For the text-containing cell, return its midpoint in (X, Y) coordinate format. 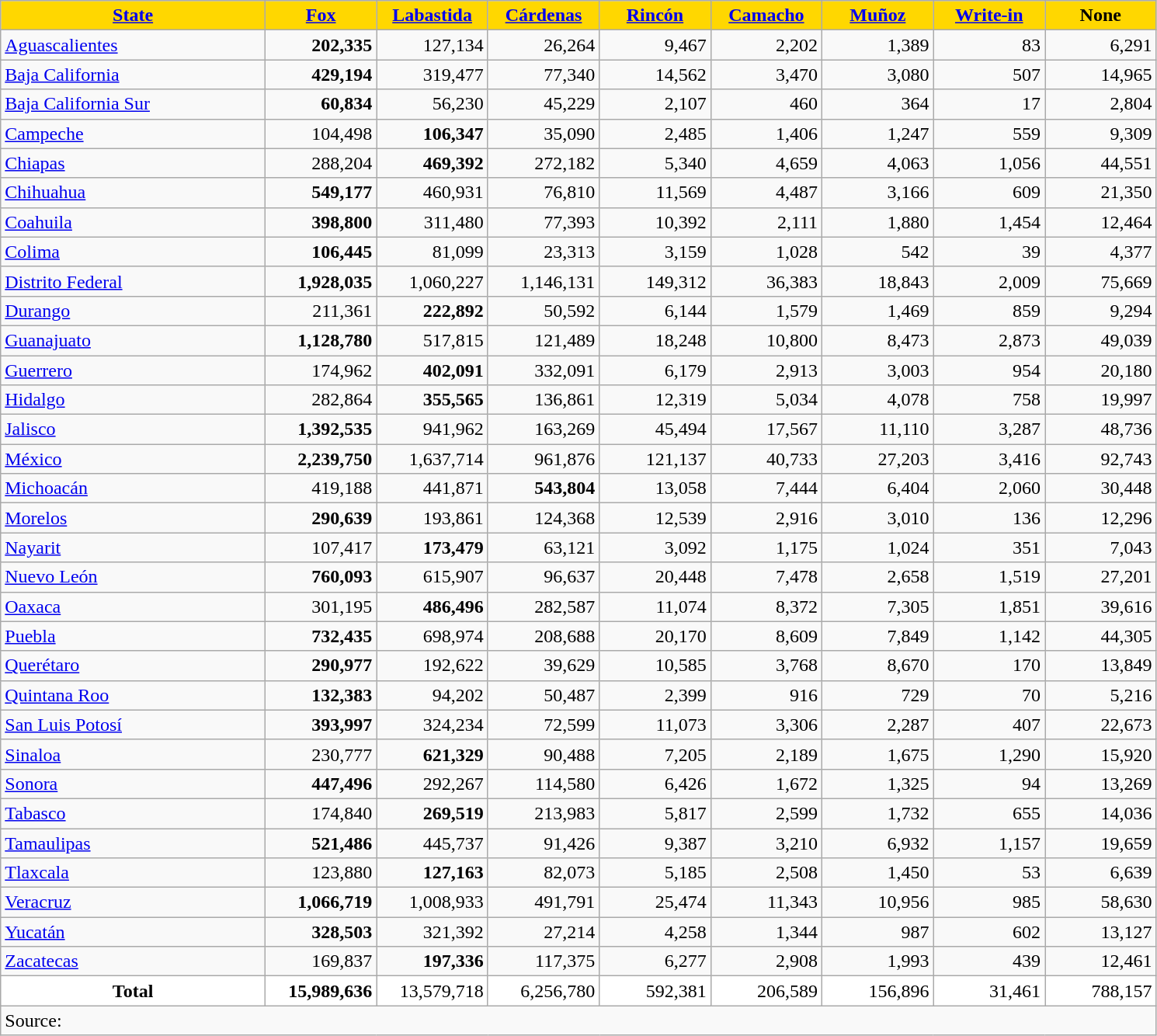
50,487 (544, 695)
351 (989, 548)
729 (877, 695)
602 (989, 932)
39 (989, 252)
460 (766, 104)
6,291 (1101, 45)
70 (989, 695)
3,166 (877, 193)
96,637 (544, 577)
Tabasco (134, 813)
355,565 (432, 400)
20,180 (1101, 370)
173,479 (432, 548)
445,737 (432, 843)
2,916 (766, 518)
149,312 (655, 281)
12,539 (655, 518)
1,060,227 (432, 281)
491,791 (544, 902)
83 (989, 45)
1,344 (766, 932)
44,551 (1101, 163)
6,639 (1101, 873)
1,392,535 (320, 429)
Sonora (134, 784)
127,163 (432, 873)
987 (877, 932)
Puebla (134, 636)
Guanajuato (134, 340)
106,445 (320, 252)
Hidalgo (134, 400)
1,128,780 (320, 340)
45,229 (544, 104)
3,768 (766, 666)
5,817 (655, 813)
311,480 (432, 222)
5,216 (1101, 695)
2,908 (766, 961)
1,928,035 (320, 281)
4,258 (655, 932)
Oaxaca (134, 607)
49,039 (1101, 340)
Nuevo León (134, 577)
1,406 (766, 134)
1,519 (989, 577)
107,417 (320, 548)
1,579 (766, 311)
301,195 (320, 607)
4,078 (877, 400)
15,920 (1101, 754)
36,383 (766, 281)
192,622 (432, 666)
127,134 (432, 45)
18,843 (877, 281)
7,478 (766, 577)
170 (989, 666)
7,205 (655, 754)
136,861 (544, 400)
169,837 (320, 961)
12,319 (655, 400)
9,467 (655, 45)
2,189 (766, 754)
1,142 (989, 636)
14,036 (1101, 813)
760,093 (320, 577)
282,587 (544, 607)
San Luis Potosí (134, 725)
8,609 (766, 636)
985 (989, 902)
2,202 (766, 45)
94 (989, 784)
213,983 (544, 813)
4,487 (766, 193)
Labastida (432, 16)
91,426 (544, 843)
2,873 (989, 340)
121,489 (544, 340)
1,066,719 (320, 902)
Morelos (134, 518)
23,313 (544, 252)
1,175 (766, 548)
10,800 (766, 340)
44,305 (1101, 636)
Camacho (766, 16)
10,392 (655, 222)
2,485 (655, 134)
27,214 (544, 932)
542 (877, 252)
Veracruz (134, 902)
1,247 (877, 134)
6,179 (655, 370)
114,580 (544, 784)
507 (989, 75)
45,494 (655, 429)
398,800 (320, 222)
19,997 (1101, 400)
2,111 (766, 222)
39,616 (1101, 607)
48,736 (1101, 429)
27,203 (877, 459)
290,639 (320, 518)
81,099 (432, 252)
429,194 (320, 75)
9,294 (1101, 311)
193,861 (432, 518)
60,834 (320, 104)
Guerrero (134, 370)
1,732 (877, 813)
123,880 (320, 873)
1,637,714 (432, 459)
7,444 (766, 488)
1,450 (877, 873)
2,287 (877, 725)
1,325 (877, 784)
332,091 (544, 370)
6,144 (655, 311)
6,404 (877, 488)
1,672 (766, 784)
Tlaxcala (134, 873)
621,329 (432, 754)
Fox (320, 16)
469,392 (432, 163)
402,091 (432, 370)
13,579,718 (432, 991)
20,170 (655, 636)
63,121 (544, 548)
439 (989, 961)
3,010 (877, 518)
5,034 (766, 400)
12,464 (1101, 222)
290,977 (320, 666)
12,296 (1101, 518)
6,932 (877, 843)
1,851 (989, 607)
Muñoz (877, 16)
19,659 (1101, 843)
30,448 (1101, 488)
1,056 (989, 163)
1,157 (989, 843)
609 (989, 193)
8,473 (877, 340)
2,399 (655, 695)
Source: (578, 1020)
486,496 (432, 607)
364 (877, 104)
1,675 (877, 754)
Jalisco (134, 429)
20,448 (655, 577)
269,519 (432, 813)
Cárdenas (544, 16)
11,074 (655, 607)
2,239,750 (320, 459)
2,913 (766, 370)
1,993 (877, 961)
1,880 (877, 222)
222,892 (432, 311)
1,024 (877, 548)
3,416 (989, 459)
163,269 (544, 429)
Tamaulipas (134, 843)
Michoacán (134, 488)
None (1101, 16)
447,496 (320, 784)
460,931 (432, 193)
9,309 (1101, 134)
2,599 (766, 813)
2,658 (877, 577)
6,256,780 (544, 991)
788,157 (1101, 991)
11,073 (655, 725)
7,849 (877, 636)
941,962 (432, 429)
Baja California Sur (134, 104)
40,733 (766, 459)
58,630 (1101, 902)
13,269 (1101, 784)
8,670 (877, 666)
655 (989, 813)
230,777 (320, 754)
31,461 (989, 991)
117,375 (544, 961)
592,381 (655, 991)
732,435 (320, 636)
Colima (134, 252)
136 (989, 518)
6,426 (655, 784)
50,592 (544, 311)
56,230 (432, 104)
916 (766, 695)
6,277 (655, 961)
197,336 (432, 961)
17 (989, 104)
559 (989, 134)
441,871 (432, 488)
39,629 (544, 666)
12,461 (1101, 961)
22,673 (1101, 725)
2,508 (766, 873)
5,185 (655, 873)
3,080 (877, 75)
18,248 (655, 340)
Yucatán (134, 932)
1,469 (877, 311)
174,840 (320, 813)
521,486 (320, 843)
3,159 (655, 252)
13,058 (655, 488)
Chihuahua (134, 193)
35,090 (544, 134)
77,393 (544, 222)
Nayarit (134, 548)
3,287 (989, 429)
1,290 (989, 754)
106,347 (432, 134)
26,264 (544, 45)
México (134, 459)
92,743 (1101, 459)
174,962 (320, 370)
14,965 (1101, 75)
517,815 (432, 340)
419,188 (320, 488)
1,454 (989, 222)
758 (989, 400)
206,589 (766, 991)
3,092 (655, 548)
7,305 (877, 607)
4,377 (1101, 252)
393,997 (320, 725)
3,470 (766, 75)
94,202 (432, 695)
Distrito Federal (134, 281)
2,107 (655, 104)
13,127 (1101, 932)
Zacatecas (134, 961)
272,182 (544, 163)
282,864 (320, 400)
90,488 (544, 754)
698,974 (432, 636)
104,498 (320, 134)
208,688 (544, 636)
72,599 (544, 725)
17,567 (766, 429)
4,659 (766, 163)
21,350 (1101, 193)
321,392 (432, 932)
1,146,131 (544, 281)
1,008,933 (432, 902)
75,669 (1101, 281)
8,372 (766, 607)
Campeche (134, 134)
11,343 (766, 902)
10,585 (655, 666)
Sinaloa (134, 754)
Total (134, 991)
319,477 (432, 75)
3,003 (877, 370)
9,387 (655, 843)
Coahuila (134, 222)
Chiapas (134, 163)
15,989,636 (320, 991)
324,234 (432, 725)
25,474 (655, 902)
Querétaro (134, 666)
543,804 (544, 488)
961,876 (544, 459)
292,267 (432, 784)
13,849 (1101, 666)
3,306 (766, 725)
4,063 (877, 163)
156,896 (877, 991)
27,201 (1101, 577)
859 (989, 311)
288,204 (320, 163)
1,028 (766, 252)
10,956 (877, 902)
124,368 (544, 518)
76,810 (544, 193)
11,110 (877, 429)
2,009 (989, 281)
2,804 (1101, 104)
14,562 (655, 75)
2,060 (989, 488)
Durango (134, 311)
82,073 (544, 873)
549,177 (320, 193)
Baja California (134, 75)
Write-in (989, 16)
53 (989, 873)
3,210 (766, 843)
11,569 (655, 193)
407 (989, 725)
211,361 (320, 311)
77,340 (544, 75)
1,389 (877, 45)
Rincón (655, 16)
State (134, 16)
7,043 (1101, 548)
954 (989, 370)
Quintana Roo (134, 695)
615,907 (432, 577)
202,335 (320, 45)
5,340 (655, 163)
Aguascalientes (134, 45)
328,503 (320, 932)
121,137 (655, 459)
132,383 (320, 695)
